Scan for the cell matching the given text and deliver its [x, y] coordinate at center. 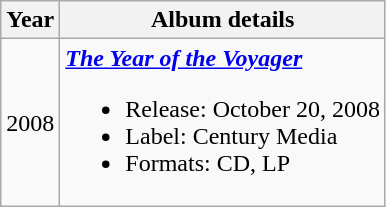
2008 [30, 122]
Album details [223, 20]
Year [30, 20]
The Year of the VoyagerRelease: October 20, 2008Label: Century MediaFormats: CD, LP [223, 122]
